Scan for the cell matching the given text and deliver its (x, y) coordinate at center. 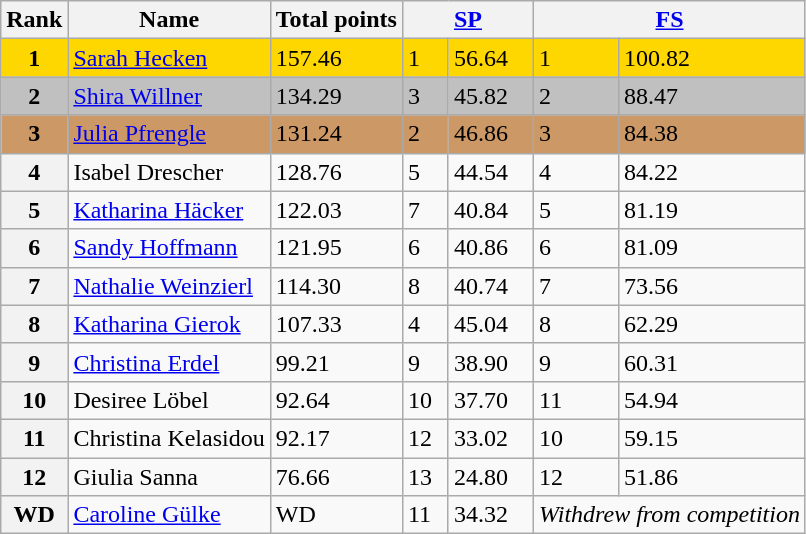
40.86 (490, 248)
56.64 (490, 58)
40.84 (490, 210)
Nathalie Weinzierl (169, 286)
13 (425, 477)
73.56 (712, 286)
Withdrew from competition (670, 515)
60.31 (712, 362)
FS (670, 20)
Isabel Drescher (169, 172)
34.32 (490, 515)
84.22 (712, 172)
81.09 (712, 248)
Caroline Gülke (169, 515)
45.82 (490, 96)
Julia Pfrengle (169, 134)
157.46 (336, 58)
Shira Willner (169, 96)
44.54 (490, 172)
62.29 (712, 324)
107.33 (336, 324)
Sandy Hoffmann (169, 248)
Desiree Löbel (169, 400)
134.29 (336, 96)
Katharina Häcker (169, 210)
Total points (336, 20)
46.86 (490, 134)
Name (169, 20)
Christina Erdel (169, 362)
38.90 (490, 362)
122.03 (336, 210)
92.17 (336, 438)
33.02 (490, 438)
84.38 (712, 134)
92.64 (336, 400)
Rank (34, 20)
37.70 (490, 400)
100.82 (712, 58)
24.80 (490, 477)
99.21 (336, 362)
Giulia Sanna (169, 477)
59.15 (712, 438)
76.66 (336, 477)
81.19 (712, 210)
SP (468, 20)
131.24 (336, 134)
128.76 (336, 172)
54.94 (712, 400)
114.30 (336, 286)
Sarah Hecken (169, 58)
Christina Kelasidou (169, 438)
51.86 (712, 477)
45.04 (490, 324)
40.74 (490, 286)
Katharina Gierok (169, 324)
88.47 (712, 96)
121.95 (336, 248)
